Scan for the cell matching the given text and deliver its (X, Y) coordinate at center. 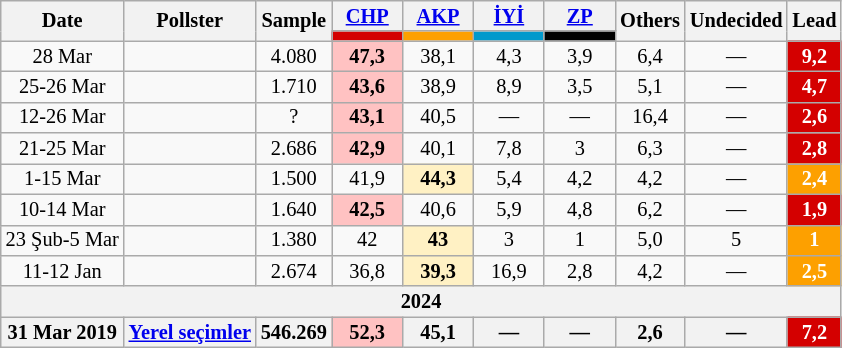
42,5 (368, 210)
2024 (422, 302)
Pollster (190, 20)
5 (736, 240)
1.710 (294, 86)
İYİ (508, 16)
2.686 (294, 148)
28 Mar (62, 56)
Others (650, 20)
1.380 (294, 240)
1,9 (814, 210)
5,9 (508, 210)
6,2 (650, 210)
44,3 (438, 178)
? (294, 118)
2.674 (294, 270)
43 (438, 240)
ZP (580, 16)
2,5 (814, 270)
AKP (438, 16)
40,6 (438, 210)
45,1 (438, 332)
4,3 (508, 56)
40,1 (438, 148)
23 Şub-5 Mar (62, 240)
CHP (368, 16)
16,4 (650, 118)
38,9 (438, 86)
41,9 (368, 178)
39,3 (438, 270)
1.640 (294, 210)
3,5 (580, 86)
Yerel seçimler (190, 332)
6,4 (650, 56)
36,8 (368, 270)
25-26 Mar (62, 86)
42 (368, 240)
6,3 (650, 148)
4.080 (294, 56)
21-25 Mar (62, 148)
4,7 (814, 86)
8,9 (508, 86)
4,8 (580, 210)
Lead (814, 20)
42,9 (368, 148)
5,0 (650, 240)
3,9 (580, 56)
47,3 (368, 56)
10-14 Mar (62, 210)
1-15 Mar (62, 178)
5,4 (508, 178)
546.269 (294, 332)
16,9 (508, 270)
31 Mar 2019 (62, 332)
52,3 (368, 332)
7,8 (508, 148)
Undecided (736, 20)
1.500 (294, 178)
5,1 (650, 86)
Sample (294, 20)
2,4 (814, 178)
12-26 Mar (62, 118)
Date (62, 20)
43,1 (368, 118)
9,2 (814, 56)
11-12 Jan (62, 270)
7,2 (814, 332)
38,1 (438, 56)
40,5 (438, 118)
43,6 (368, 86)
